Pinpoint the cell where the given text exists, returning its (X, Y) midpoint coordinate. 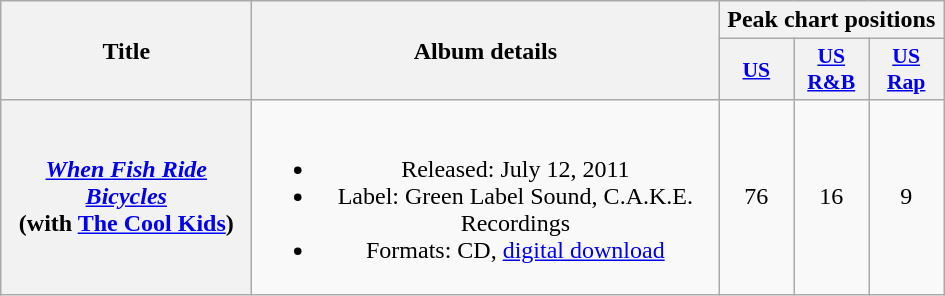
76 (756, 197)
Album details (486, 50)
US R&B (832, 70)
Peak chart positions (832, 20)
Title (126, 50)
16 (832, 197)
Released: July 12, 2011Label: Green Label Sound, C.A.K.E. RecordingsFormats: CD, digital download (486, 197)
9 (906, 197)
USRap (906, 70)
When Fish Ride Bicycles(with The Cool Kids) (126, 197)
US (756, 70)
